Search for the cell housing the specified text and yield its (x, y) center coordinate. 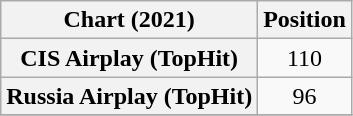
110 (305, 58)
96 (305, 96)
CIS Airplay (TopHit) (130, 58)
Position (305, 20)
Chart (2021) (130, 20)
Russia Airplay (TopHit) (130, 96)
